For the text-containing cell, return its midpoint in [x, y] coordinate format. 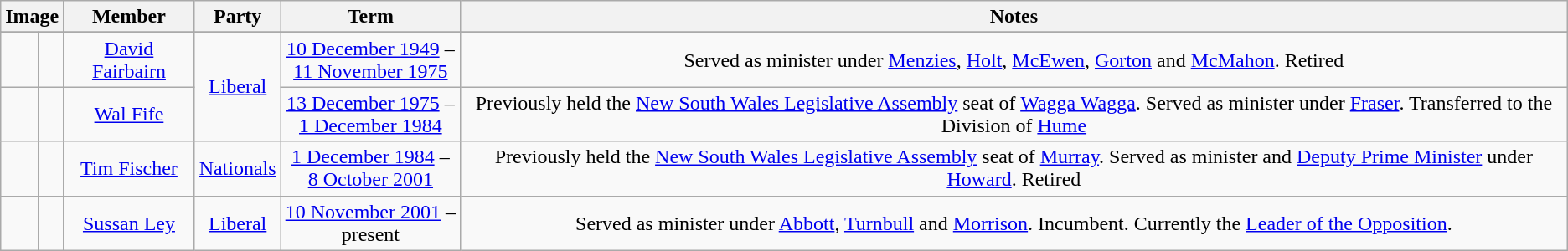
Nationals [238, 169]
Previously held the New South Wales Legislative Assembly seat of Wagga Wagga. Served as minister under Fraser. Transferred to the Division of Hume [1014, 114]
Notes [1014, 17]
Tim Fischer [129, 169]
Previously held the New South Wales Legislative Assembly seat of Murray. Served as minister and Deputy Prime Minister under Howard. Retired [1014, 169]
Member [129, 17]
Term [370, 17]
13 December 1975 –1 December 1984 [370, 114]
Wal Fife [129, 114]
David Fairbairn [129, 60]
Served as minister under Abbott, Turnbull and Morrison. Incumbent. Currently the Leader of the Opposition. [1014, 223]
10 December 1949 –11 November 1975 [370, 60]
Sussan Ley [129, 223]
Party [238, 17]
1 December 1984 –8 October 2001 [370, 169]
Served as minister under Menzies, Holt, McEwen, Gorton and McMahon. Retired [1014, 60]
10 November 2001 –present [370, 223]
Image [32, 17]
